Determine the (x, y) coordinate at the center of the cell enclosing the given text.  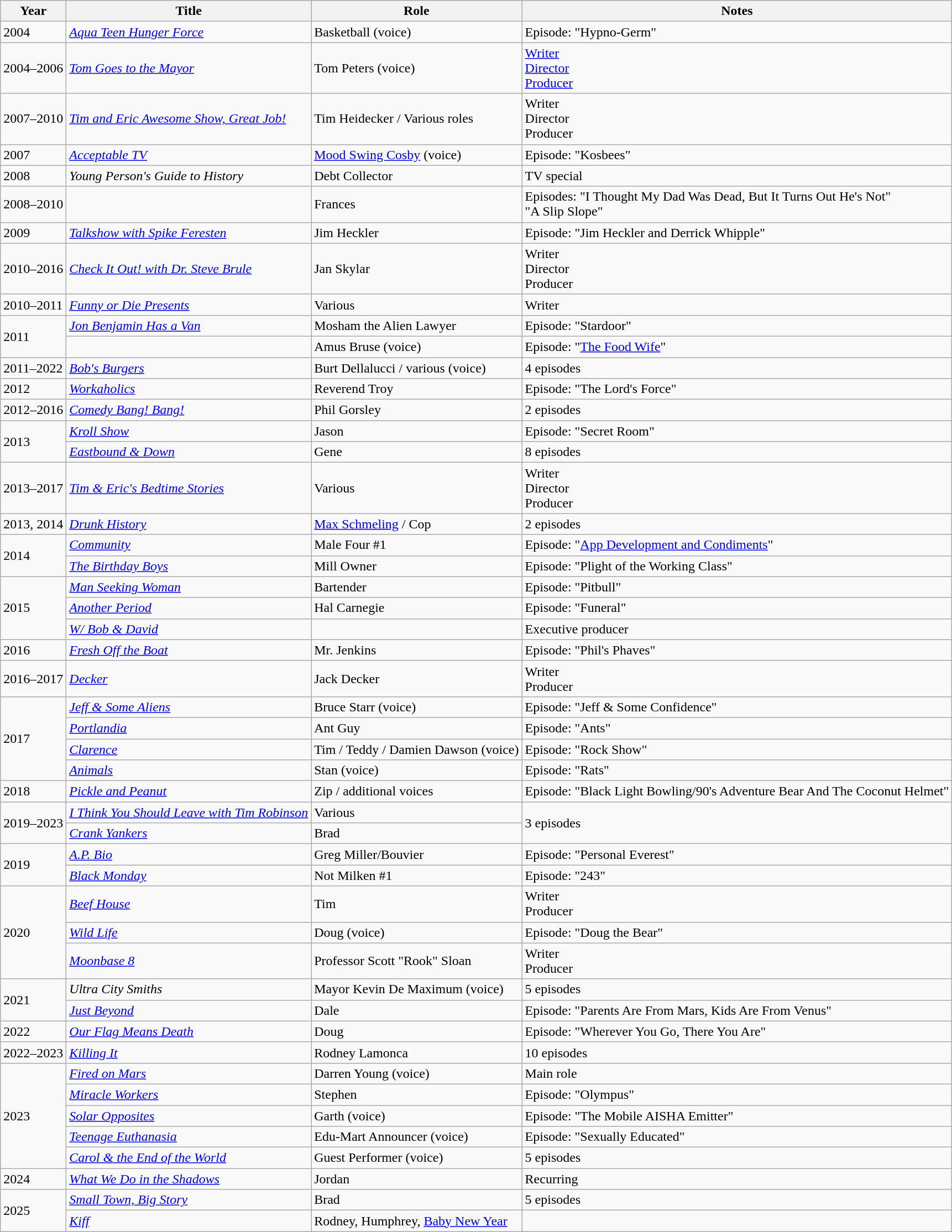
2022 (33, 1031)
Tim & Eric's Bedtime Stories (189, 488)
Ultra City Smiths (189, 989)
Episode: "Jeff & Some Confidence" (737, 707)
Gene (417, 452)
Episode: "Funeral" (737, 608)
Killing It (189, 1052)
Episodes: "I Thought My Dad Was Dead, But It Turns Out He's Not""A Slip Slope" (737, 205)
Rodney Lamonca (417, 1052)
2020 (33, 932)
Episode: "Personal Everest" (737, 854)
Professor Scott "Rook" Sloan (417, 961)
Jeff & Some Aliens (189, 707)
2004 (33, 32)
Max Schmeling / Cop (417, 524)
Episode: "Hypno-Germ" (737, 32)
Eastbound & Down (189, 452)
Guest Performer (voice) (417, 1158)
Aqua Teen Hunger Force (189, 32)
Episode: "Secret Room" (737, 431)
2017 (33, 738)
Episode: "Olympus" (737, 1094)
2016–2017 (33, 679)
Small Town, Big Story (189, 1200)
Episode: "Parents Are From Mars, Kids Are From Venus" (737, 1010)
Teenage Euthanasia (189, 1137)
Carol & the End of the World (189, 1158)
Mosham the Alien Lawyer (417, 326)
Just Beyond (189, 1010)
2010–2011 (33, 305)
Drunk History (189, 524)
Dale (417, 1010)
Rodney, Humphrey, Baby New Year (417, 1221)
Clarence (189, 749)
Solar Opposites (189, 1116)
Episode: "Plight of the Working Class" (737, 566)
The Birthday Boys (189, 566)
Jon Benjamin Has a Van (189, 326)
Jim Heckler (417, 233)
2021 (33, 1000)
2008–2010 (33, 205)
Executive producer (737, 629)
Black Monday (189, 875)
I Think You Should Leave with Tim Robinson (189, 812)
Pickle and Peanut (189, 791)
2013 (33, 442)
2012 (33, 389)
Mill Owner (417, 566)
2004–2006 (33, 68)
Tim and Eric Awesome Show, Great Job! (189, 119)
Episode: "Rats" (737, 770)
Basketball (voice) (417, 32)
2019–2023 (33, 823)
Tom Peters (voice) (417, 68)
2014 (33, 555)
Role (417, 11)
2010–2016 (33, 269)
Episode: "Ants" (737, 728)
Not Milken #1 (417, 875)
Title (189, 11)
Portlandia (189, 728)
Frances (417, 205)
Episode: "Black Light Bowling/90's Adventure Bear And The Coconut Helmet" (737, 791)
Episode: "Rock Show" (737, 749)
Fresh Off the Boat (189, 650)
Wild Life (189, 932)
Stephen (417, 1094)
Episode: "Wherever You Go, There You Are" (737, 1031)
TV special (737, 176)
2007–2010 (33, 119)
3 episodes (737, 823)
Bartender (417, 587)
Mayor Kevin De Maximum (voice) (417, 989)
2016 (33, 650)
2015 (33, 608)
8 episodes (737, 452)
Episode: "The Lord's Force" (737, 389)
Kiff (189, 1221)
Episode: "243" (737, 875)
2019 (33, 865)
Crank Yankers (189, 833)
Moonbase 8 (189, 961)
Debt Collector (417, 176)
Animals (189, 770)
Mr. Jenkins (417, 650)
Reverend Troy (417, 389)
Tim / Teddy / Damien Dawson (voice) (417, 749)
Tom Goes to the Mayor (189, 68)
2011 (33, 336)
Miracle Workers (189, 1094)
Episode: "Kosbees" (737, 155)
2007 (33, 155)
Burt Dellalucci / various (voice) (417, 368)
Doug (417, 1031)
Tim (417, 904)
Hal Carnegie (417, 608)
Male Four #1 (417, 545)
2023 (33, 1115)
Darren Young (voice) (417, 1073)
Episode: "App Development and Condiments" (737, 545)
Kroll Show (189, 431)
4 episodes (737, 368)
10 episodes (737, 1052)
Comedy Bang! Bang! (189, 410)
Bruce Starr (voice) (417, 707)
Ant Guy (417, 728)
2011–2022 (33, 368)
Episode: "Pitbull" (737, 587)
W/ Bob & David (189, 629)
Community (189, 545)
Episode: "The Food Wife" (737, 347)
2025 (33, 1210)
Acceptable TV (189, 155)
Doug (voice) (417, 932)
Episode: "Phil's Phaves" (737, 650)
Year (33, 11)
Talkshow with Spike Feresten (189, 233)
Episode: "Jim Heckler and Derrick Whipple" (737, 233)
Stan (voice) (417, 770)
Beef House (189, 904)
2013–2017 (33, 488)
Fired on Mars (189, 1073)
2012–2016 (33, 410)
Edu-Mart Announcer (voice) (417, 1137)
Episode: "Stardoor" (737, 326)
Mood Swing Cosby (voice) (417, 155)
Notes (737, 11)
Another Period (189, 608)
Recurring (737, 1179)
Our Flag Means Death (189, 1031)
Greg Miller/Bouvier (417, 854)
A.P. Bio (189, 854)
Man Seeking Woman (189, 587)
Funny or Die Presents (189, 305)
Bob's Burgers (189, 368)
Garth (voice) (417, 1116)
2024 (33, 1179)
What We Do in the Shadows (189, 1179)
Jordan (417, 1179)
Episode: "The Mobile AISHA Emitter" (737, 1116)
2008 (33, 176)
Phil Gorsley (417, 410)
Jan Skylar (417, 269)
Check It Out! with Dr. Steve Brule (189, 269)
Tim Heidecker / Various roles (417, 119)
2022–2023 (33, 1052)
2018 (33, 791)
Young Person's Guide to History (189, 176)
Zip / additional voices (417, 791)
Episode: "Doug the Bear" (737, 932)
Decker (189, 679)
2013, 2014 (33, 524)
Jason (417, 431)
2009 (33, 233)
Jack Decker (417, 679)
Writer (737, 305)
Amus Bruse (voice) (417, 347)
Main role (737, 1073)
Workaholics (189, 389)
Episode: "Sexually Educated" (737, 1137)
